Locate the cell with the specified text and output its (x, y) center coordinate. 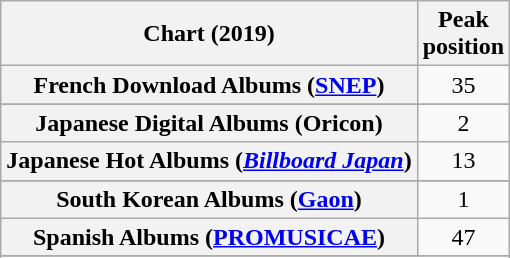
1 (463, 199)
French Download Albums (SNEP) (209, 85)
South Korean Albums (Gaon) (209, 199)
Japanese Digital Albums (Oricon) (209, 123)
47 (463, 237)
Japanese Hot Albums (Billboard Japan) (209, 161)
Spanish Albums (PROMUSICAE) (209, 237)
35 (463, 85)
Chart (2019) (209, 34)
Peakposition (463, 34)
2 (463, 123)
13 (463, 161)
